Detect which cell encompasses the target text, then output its (X, Y) center coordinate. 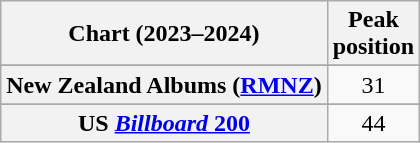
31 (373, 85)
Chart (2023–2024) (164, 34)
Peakposition (373, 34)
New Zealand Albums (RMNZ) (164, 85)
44 (373, 123)
US Billboard 200 (164, 123)
